Detect which cell encompasses the target text, then output its [x, y] center coordinate. 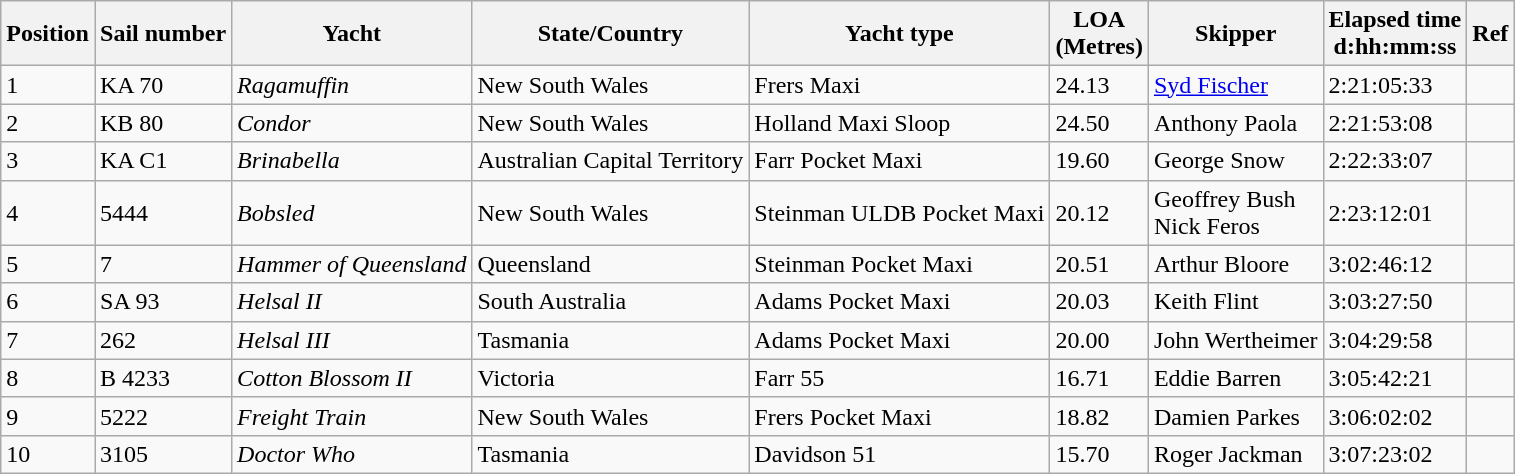
9 [48, 416]
Steinman Pocket Maxi [900, 264]
Skipper [1236, 34]
Queensland [610, 264]
State/Country [610, 34]
1 [48, 85]
Helsal II [352, 302]
2:23:12:01 [1395, 212]
18.82 [1100, 416]
Holland Maxi Sloop [900, 123]
Damien Parkes [1236, 416]
3:03:27:50 [1395, 302]
10 [48, 454]
Keith Flint [1236, 302]
Brinabella [352, 161]
19.60 [1100, 161]
Frers Maxi [900, 85]
Position [48, 34]
2:21:53:08 [1395, 123]
5444 [162, 212]
George Snow [1236, 161]
KB 80 [162, 123]
20.00 [1100, 340]
Bobsled [352, 212]
Victoria [610, 378]
2:22:33:07 [1395, 161]
Roger Jackman [1236, 454]
Farr 55 [900, 378]
15.70 [1100, 454]
6 [48, 302]
Yacht [352, 34]
South Australia [610, 302]
Doctor Who [352, 454]
Farr Pocket Maxi [900, 161]
5222 [162, 416]
Hammer of Queensland [352, 264]
24.50 [1100, 123]
Freight Train [352, 416]
Sail number [162, 34]
Anthony Paola [1236, 123]
20.51 [1100, 264]
Australian Capital Territory [610, 161]
John Wertheimer [1236, 340]
KA 70 [162, 85]
2:21:05:33 [1395, 85]
2 [48, 123]
3 [48, 161]
3:06:02:02 [1395, 416]
3:02:46:12 [1395, 264]
Syd Fischer [1236, 85]
3:04:29:58 [1395, 340]
B 4233 [162, 378]
8 [48, 378]
Yacht type [900, 34]
3:07:23:02 [1395, 454]
Helsal III [352, 340]
SA 93 [162, 302]
Condor [352, 123]
Geoffrey Bush Nick Feros [1236, 212]
Ragamuffin [352, 85]
Davidson 51 [900, 454]
3105 [162, 454]
24.13 [1100, 85]
262 [162, 340]
KA C1 [162, 161]
3:05:42:21 [1395, 378]
20.03 [1100, 302]
Arthur Bloore [1236, 264]
4 [48, 212]
Frers Pocket Maxi [900, 416]
Cotton Blossom II [352, 378]
LOA (Metres) [1100, 34]
16.71 [1100, 378]
Elapsed time d:hh:mm:ss [1395, 34]
Ref [1490, 34]
Eddie Barren [1236, 378]
Steinman ULDB Pocket Maxi [900, 212]
20.12 [1100, 212]
5 [48, 264]
